Extract the [x, y] coordinate from the center of the cell holding the provided text.  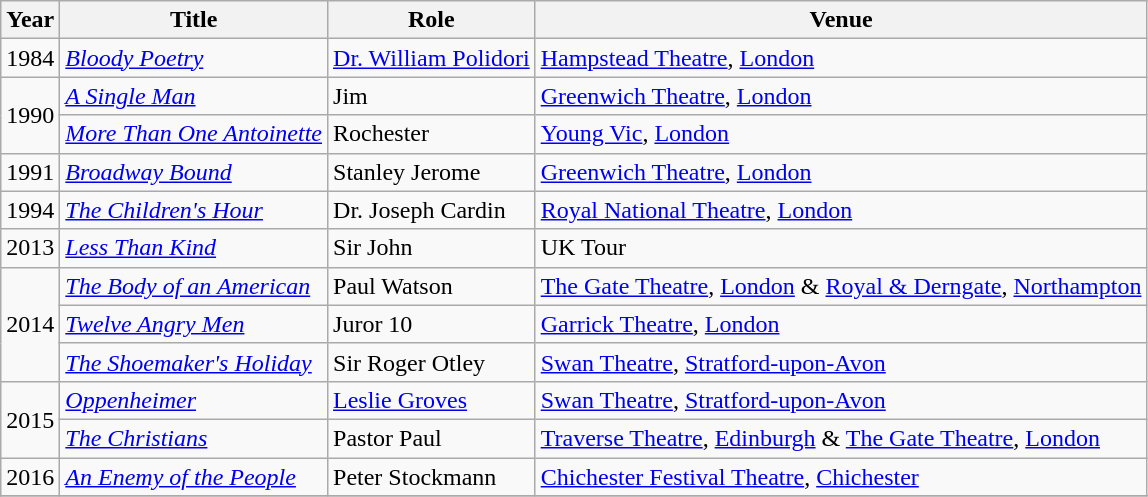
1991 [30, 172]
Bloody Poetry [194, 58]
Oppenheimer [194, 400]
Dr. Joseph Cardin [432, 210]
The Christians [194, 438]
The Body of an American [194, 286]
Venue [841, 20]
Hampstead Theatre, London [841, 58]
2015 [30, 419]
Role [432, 20]
Dr. William Polidori [432, 58]
More Than One Antoinette [194, 134]
The Gate Theatre, London & Royal & Derngate, Northampton [841, 286]
Year [30, 20]
Twelve Angry Men [194, 324]
Garrick Theatre, London [841, 324]
A Single Man [194, 96]
UK Tour [841, 248]
Title [194, 20]
Peter Stockmann [432, 477]
Jim [432, 96]
Less Than Kind [194, 248]
2014 [30, 324]
Chichester Festival Theatre, Chichester [841, 477]
Stanley Jerome [432, 172]
The Children's Hour [194, 210]
Broadway Bound [194, 172]
Pastor Paul [432, 438]
2016 [30, 477]
1984 [30, 58]
Sir Roger Otley [432, 362]
The Shoemaker's Holiday [194, 362]
Leslie Groves [432, 400]
1994 [30, 210]
2013 [30, 248]
Rochester [432, 134]
Juror 10 [432, 324]
1990 [30, 115]
An Enemy of the People [194, 477]
Royal National Theatre, London [841, 210]
Young Vic, London [841, 134]
Paul Watson [432, 286]
Traverse Theatre, Edinburgh & The Gate Theatre, London [841, 438]
Sir John [432, 248]
